Return the (x, y) coordinate for the center point of the cell that contains the specified text.  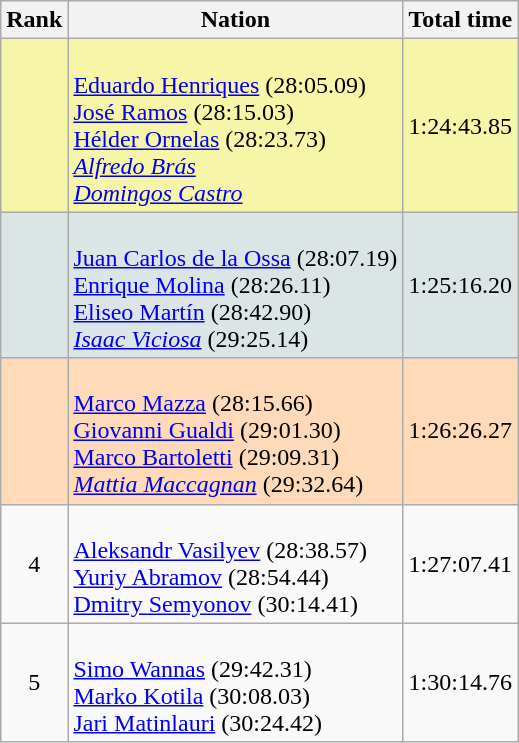
Marco Mazza (28:15.66)Giovanni Gualdi (29:01.30)Marco Bartoletti (29:09.31)Mattia Maccagnan (29:32.64) (236, 431)
1:27:07.41 (460, 564)
Nation (236, 20)
Simo Wannas (29:42.31)Marko Kotila (30:08.03)Jari Matinlauri (30:24.42) (236, 682)
1:24:43.85 (460, 126)
Total time (460, 20)
Rank (34, 20)
1:30:14.76 (460, 682)
1:26:26.27 (460, 431)
Juan Carlos de la Ossa (28:07.19)Enrique Molina (28:26.11)Eliseo Martín (28:42.90)Isaac Viciosa (29:25.14) (236, 285)
4 (34, 564)
5 (34, 682)
1:25:16.20 (460, 285)
Eduardo Henriques (28:05.09)José Ramos (28:15.03)Hélder Ornelas (28:23.73)Alfredo Brás Domingos Castro (236, 126)
Aleksandr Vasilyev (28:38.57)Yuriy Abramov (28:54.44)Dmitry Semyonov (30:14.41) (236, 564)
